Capture the cell that displays the provided text and extract its [X, Y] central coordinate. 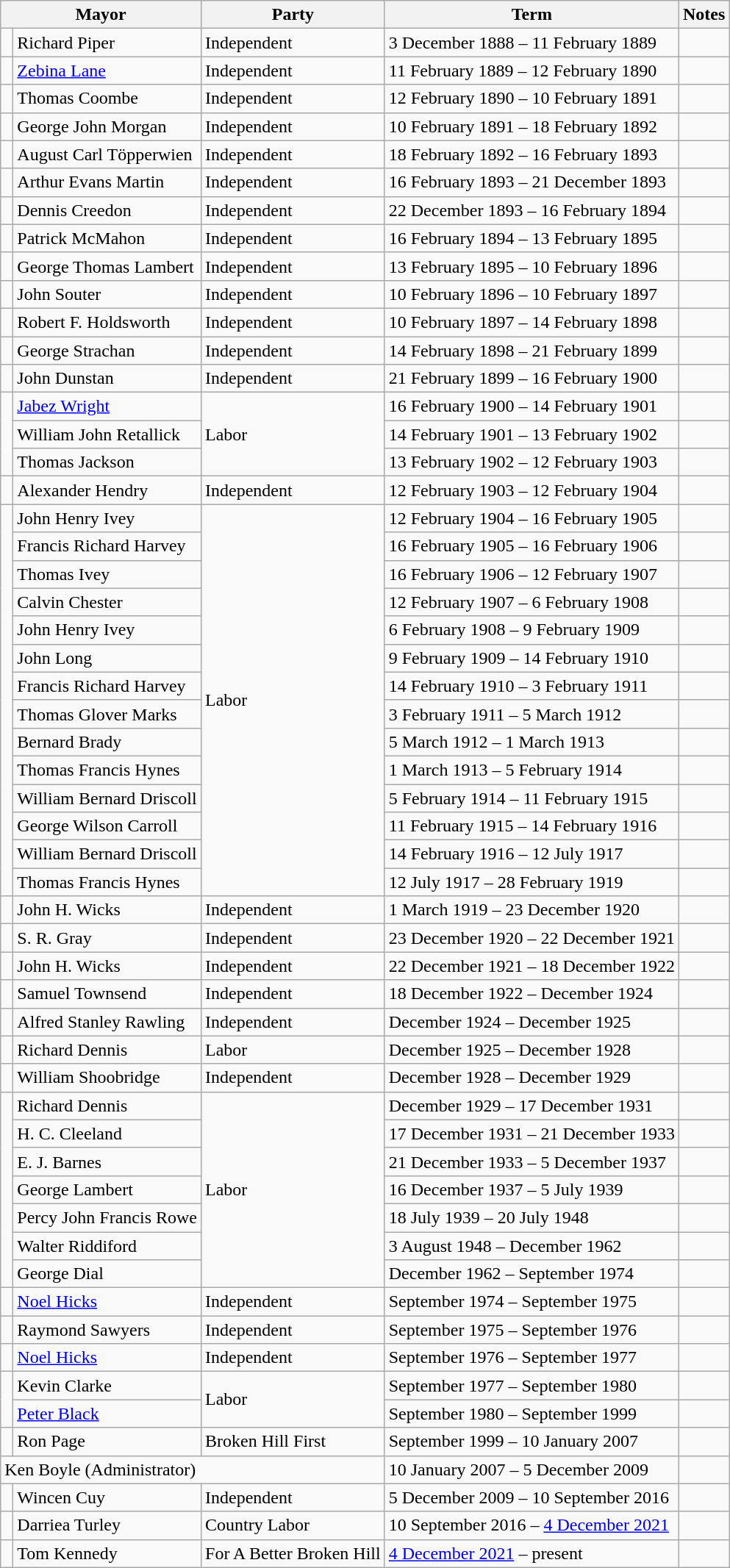
Mayor [101, 15]
12 July 1917 – 28 February 1919 [532, 882]
14 February 1901 – 13 February 1902 [532, 434]
December 1929 – 17 December 1931 [532, 1106]
10 February 1891 – 18 February 1892 [532, 126]
Term [532, 15]
16 February 1906 – 12 February 1907 [532, 574]
December 1928 – December 1929 [532, 1078]
September 1980 – September 1999 [532, 1414]
9 February 1909 – 14 February 1910 [532, 658]
George Thomas Lambert [107, 266]
September 1975 – September 1976 [532, 1330]
5 February 1914 – 11 February 1915 [532, 798]
6 February 1908 – 9 February 1909 [532, 630]
September 1977 – September 1980 [532, 1386]
George Lambert [107, 1189]
10 January 2007 – 5 December 2009 [532, 1469]
September 1976 – September 1977 [532, 1358]
Calvin Chester [107, 602]
Country Labor [293, 1525]
16 February 1894 – 13 February 1895 [532, 238]
Ron Page [107, 1442]
16 February 1900 – 14 February 1901 [532, 407]
16 February 1905 – 16 February 1906 [532, 546]
12 February 1890 – 10 February 1891 [532, 99]
22 December 1921 – 18 December 1922 [532, 966]
Peter Black [107, 1414]
16 February 1893 – 21 December 1893 [532, 182]
George Wilson Carroll [107, 826]
Raymond Sawyers [107, 1330]
21 February 1899 – 16 February 1900 [532, 379]
Thomas Ivey [107, 574]
E. J. Barnes [107, 1161]
Jabez Wright [107, 407]
18 February 1892 – 16 February 1893 [532, 154]
Samuel Townsend [107, 994]
10 February 1897 – 14 February 1898 [532, 322]
13 February 1902 – 12 February 1903 [532, 462]
Dennis Creedon [107, 210]
Wincen Cuy [107, 1497]
Zebina Lane [107, 71]
Patrick McMahon [107, 238]
William Shoobridge [107, 1078]
11 February 1889 – 12 February 1890 [532, 71]
Ken Boyle (Administrator) [193, 1469]
Tom Kennedy [107, 1553]
23 December 1920 – 22 December 1921 [532, 938]
Walter Riddiford [107, 1246]
Richard Piper [107, 43]
For A Better Broken Hill [293, 1553]
George Dial [107, 1274]
22 December 1893 – 16 February 1894 [532, 210]
18 July 1939 – 20 July 1948 [532, 1217]
5 March 1912 – 1 March 1913 [532, 742]
September 1999 – 10 January 2007 [532, 1442]
1 March 1919 – 23 December 1920 [532, 910]
Alexander Hendry [107, 490]
Robert F. Holdsworth [107, 322]
10 September 2016 – 4 December 2021 [532, 1525]
17 December 1931 – 21 December 1933 [532, 1134]
September 1974 – September 1975 [532, 1302]
John Long [107, 658]
12 February 1907 – 6 February 1908 [532, 602]
S. R. Gray [107, 938]
18 December 1922 – December 1924 [532, 994]
Party [293, 15]
H. C. Cleeland [107, 1134]
Thomas Glover Marks [107, 714]
December 1962 – September 1974 [532, 1274]
Thomas Coombe [107, 99]
5 December 2009 – 10 September 2016 [532, 1497]
Thomas Jackson [107, 462]
14 February 1898 – 21 February 1899 [532, 351]
Arthur Evans Martin [107, 182]
December 1925 – December 1928 [532, 1050]
Alfred Stanley Rawling [107, 1022]
August Carl Töpperwien [107, 154]
George Strachan [107, 351]
21 December 1933 – 5 December 1937 [532, 1161]
Broken Hill First [293, 1442]
3 December 1888 – 11 February 1889 [532, 43]
4 December 2021 – present [532, 1553]
12 February 1903 – 12 February 1904 [532, 490]
Percy John Francis Rowe [107, 1217]
3 February 1911 – 5 March 1912 [532, 714]
14 February 1916 – 12 July 1917 [532, 854]
Notes [704, 15]
John Souter [107, 294]
Darriea Turley [107, 1525]
3 August 1948 – December 1962 [532, 1246]
John Dunstan [107, 379]
1 March 1913 – 5 February 1914 [532, 770]
Kevin Clarke [107, 1386]
11 February 1915 – 14 February 1916 [532, 826]
10 February 1896 – 10 February 1897 [532, 294]
Bernard Brady [107, 742]
16 December 1937 – 5 July 1939 [532, 1189]
George John Morgan [107, 126]
14 February 1910 – 3 February 1911 [532, 686]
William John Retallick [107, 434]
December 1924 – December 1925 [532, 1022]
12 February 1904 – 16 February 1905 [532, 518]
13 February 1895 – 10 February 1896 [532, 266]
